Return the [x, y] coordinate for the center point of the cell that contains the specified text.  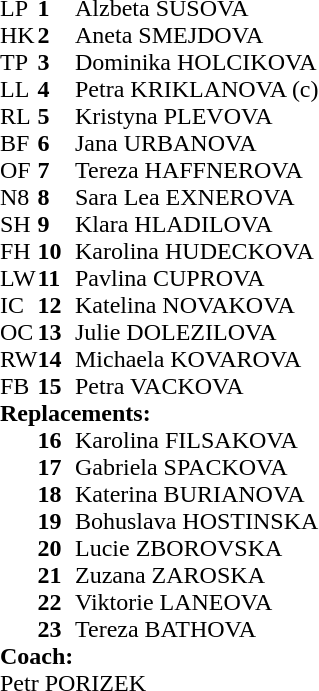
Petra VACKOVA [197, 386]
IC [19, 306]
5 [57, 116]
Coach: [160, 656]
Tereza HAFFNEROVA [197, 170]
4 [57, 90]
Klara HLADILOVA [197, 224]
LL [19, 90]
22 [57, 602]
Pavlina CUPROVA [197, 278]
Karolina HUDECKOVA [197, 252]
14 [57, 360]
18 [57, 494]
19 [57, 522]
Viktorie LANEOVA [197, 602]
Kristyna PLEVOVA [197, 116]
8 [57, 198]
Katelina NOVAKOVA [197, 306]
SH [19, 224]
10 [57, 252]
3 [57, 62]
FB [19, 386]
RL [19, 116]
Aneta SMEJDOVA [197, 36]
Tereza BATHOVA [197, 630]
Michaela KOVAROVA [197, 360]
Dominika HOLCIKOVA [197, 62]
Zuzana ZAROSKA [197, 576]
Sara Lea EXNEROVA [197, 198]
15 [57, 386]
Katerina BURIANOVA [197, 494]
TP [19, 62]
16 [57, 440]
Julie DOLEZILOVA [197, 332]
7 [57, 170]
Replacements: [160, 414]
21 [57, 576]
Gabriela SPACKOVA [197, 468]
Lucie ZBOROVSKA [197, 548]
LW [19, 278]
Karolina FILSAKOVA [197, 440]
17 [57, 468]
6 [57, 144]
20 [57, 548]
OF [19, 170]
12 [57, 306]
2 [57, 36]
FH [19, 252]
N8 [19, 198]
OC [19, 332]
BF [19, 144]
Bohuslava HOSTINSKA [197, 522]
23 [57, 630]
Jana URBANOVA [197, 144]
RW [19, 360]
11 [57, 278]
13 [57, 332]
Petra KRIKLANOVA (c) [197, 90]
9 [57, 224]
HK [19, 36]
